From the cell containing the given text, extract its center point as (x, y) coordinate. 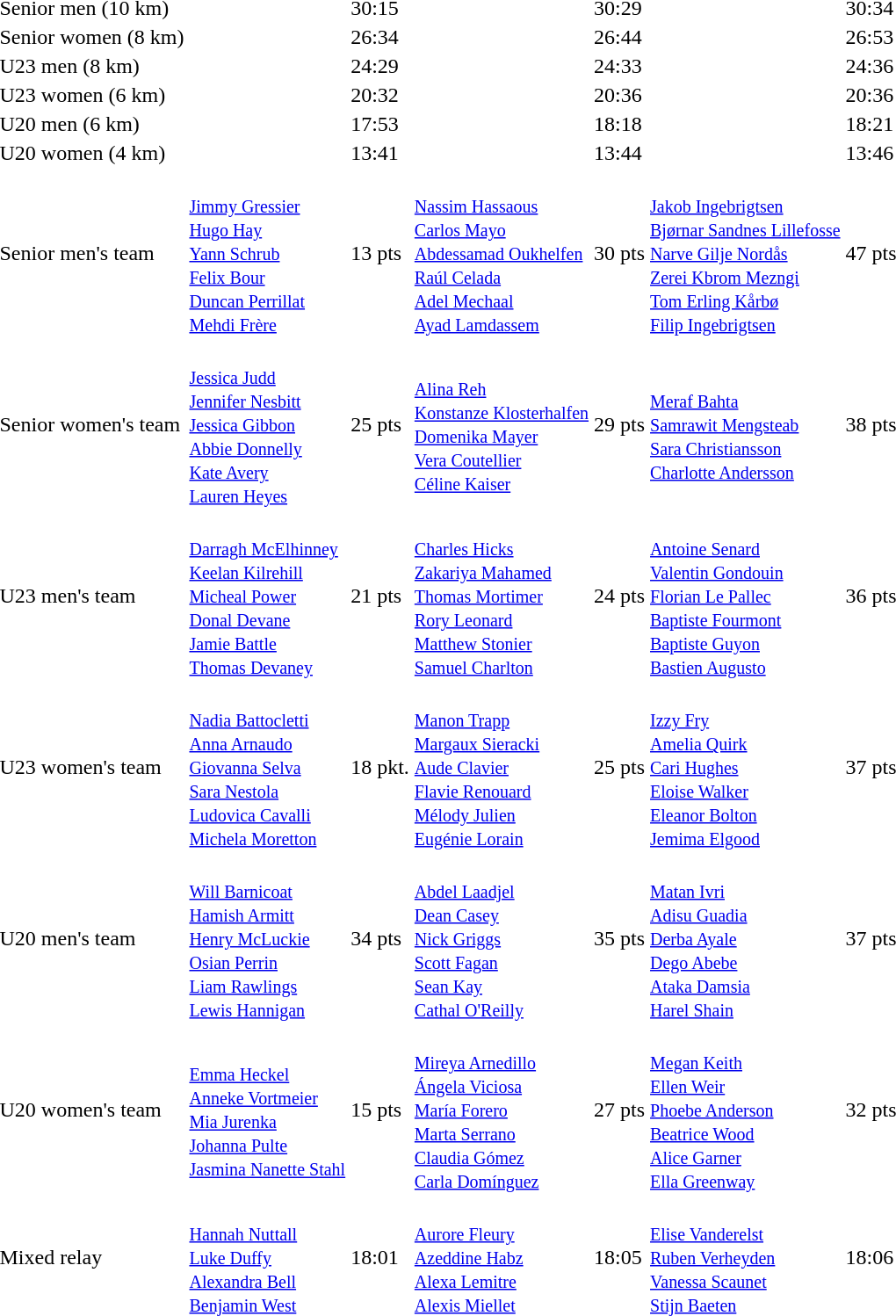
13:41 (380, 153)
Alina RehKonstanze KlosterhalfenDomenika MayerVera CoutellierCéline Kaiser (501, 424)
34 pts (380, 938)
Meraf BahtaSamrawit MengsteabSara ChristianssonCharlotte Andersson (746, 424)
20:32 (380, 95)
24 pts (620, 596)
15 pts (380, 1110)
Antoine SenardValentin GondouinFlorian Le PallecBaptiste FourmontBaptiste GuyonBastien Augusto (746, 596)
17:53 (380, 124)
Mireya ArnedilloÁngela ViciosaMaría ForeroMarta SerranoClaudia GómezCarla Domínguez (501, 1110)
Manon TrappMargaux SierackiAude ClavierFlavie RenouardMélody JulienEugénie Lorain (501, 767)
24:33 (620, 66)
29 pts (620, 424)
Jakob IngebrigtsenBjørnar Sandnes LillefosseNarve Gilje NordåsZerei Kbrom MezngiTom Erling KårbøFilip Ingebrigtsen (746, 253)
35 pts (620, 938)
18:18 (620, 124)
24:29 (380, 66)
Darragh McElhinneyKeelan KilrehillMicheal PowerDonal DevaneJamie BattleThomas Devaney (267, 596)
Jimmy GressierHugo HayYann SchrubFelix BourDuncan PerrillatMehdi Frère (267, 253)
13 pts (380, 253)
Megan KeithEllen WeirPhoebe AndersonBeatrice WoodAlice GarnerElla Greenway (746, 1110)
Izzy FryAmelia QuirkCari HughesEloise WalkerEleanor BoltonJemima Elgood (746, 767)
18 pkt. (380, 767)
20:36 (620, 95)
26:44 (620, 37)
13:44 (620, 153)
Nadia BattoclettiAnna ArnaudoGiovanna SelvaSara NestolaLudovica CavalliMichela Moretton (267, 767)
30 pts (620, 253)
Charles HicksZakariya MahamedThomas MortimerRory LeonardMatthew StonierSamuel Charlton (501, 596)
Jessica JuddJennifer NesbittJessica GibbonAbbie DonnellyKate AveryLauren Heyes (267, 424)
26:34 (380, 37)
Abdel LaadjelDean CaseyNick GriggsScott FaganSean KayCathal O'Reilly (501, 938)
Nassim HassaousCarlos MayoAbdessamad OukhelfenRaúl CeladaAdel MechaalAyad Lamdassem (501, 253)
21 pts (380, 596)
Matan IvriAdisu GuadiaDerba AyaleDego AbebeAtaka DamsiaHarel Shain (746, 938)
Will BarnicoatHamish ArmittHenry McLuckieOsian PerrinLiam RawlingsLewis Hannigan (267, 938)
Emma HeckelAnneke VortmeierMia JurenkaJohanna PulteJasmina Nanette Stahl (267, 1110)
27 pts (620, 1110)
